From the cell containing the given text, extract its center point as (X, Y) coordinate. 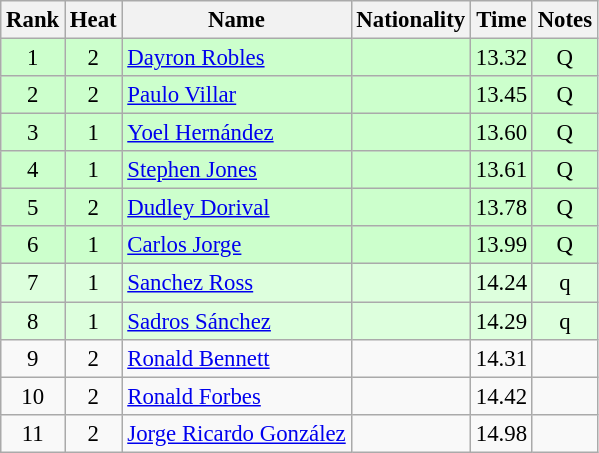
Sanchez Ross (236, 283)
5 (33, 208)
Jorge Ricardo González (236, 433)
Dudley Dorival (236, 208)
10 (33, 396)
14.31 (501, 358)
13.60 (501, 133)
11 (33, 433)
Ronald Bennett (236, 358)
13.78 (501, 208)
13.61 (501, 170)
Yoel Hernández (236, 133)
13.45 (501, 95)
Dayron Robles (236, 58)
3 (33, 133)
Carlos Jorge (236, 245)
9 (33, 358)
14.29 (501, 321)
Time (501, 20)
Stephen Jones (236, 170)
6 (33, 245)
4 (33, 170)
Paulo Villar (236, 95)
14.98 (501, 433)
13.99 (501, 245)
Rank (33, 20)
Name (236, 20)
13.32 (501, 58)
8 (33, 321)
14.42 (501, 396)
Sadros Sánchez (236, 321)
Nationality (410, 20)
Ronald Forbes (236, 396)
Heat (94, 20)
7 (33, 283)
14.24 (501, 283)
Notes (564, 20)
